Search for the cell housing the specified text and yield its [x, y] center coordinate. 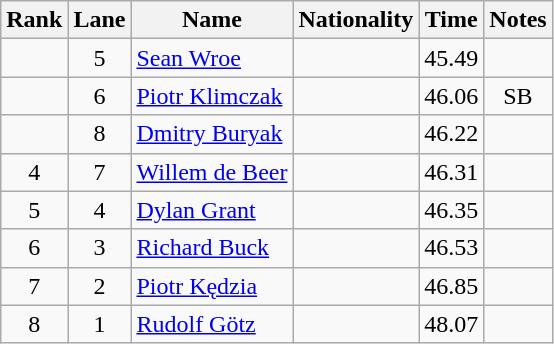
Name [212, 20]
Nationality [356, 20]
45.49 [452, 58]
Notes [518, 20]
46.31 [452, 172]
Dmitry Buryak [212, 134]
Rank [34, 20]
48.07 [452, 324]
SB [518, 96]
2 [100, 286]
Rudolf Götz [212, 324]
46.06 [452, 96]
46.35 [452, 210]
46.85 [452, 286]
Lane [100, 20]
46.53 [452, 248]
1 [100, 324]
Time [452, 20]
Richard Buck [212, 248]
3 [100, 248]
Piotr Klimczak [212, 96]
46.22 [452, 134]
Sean Wroe [212, 58]
Willem de Beer [212, 172]
Dylan Grant [212, 210]
Piotr Kędzia [212, 286]
